Pinpoint the cell where the given text exists, returning its (x, y) midpoint coordinate. 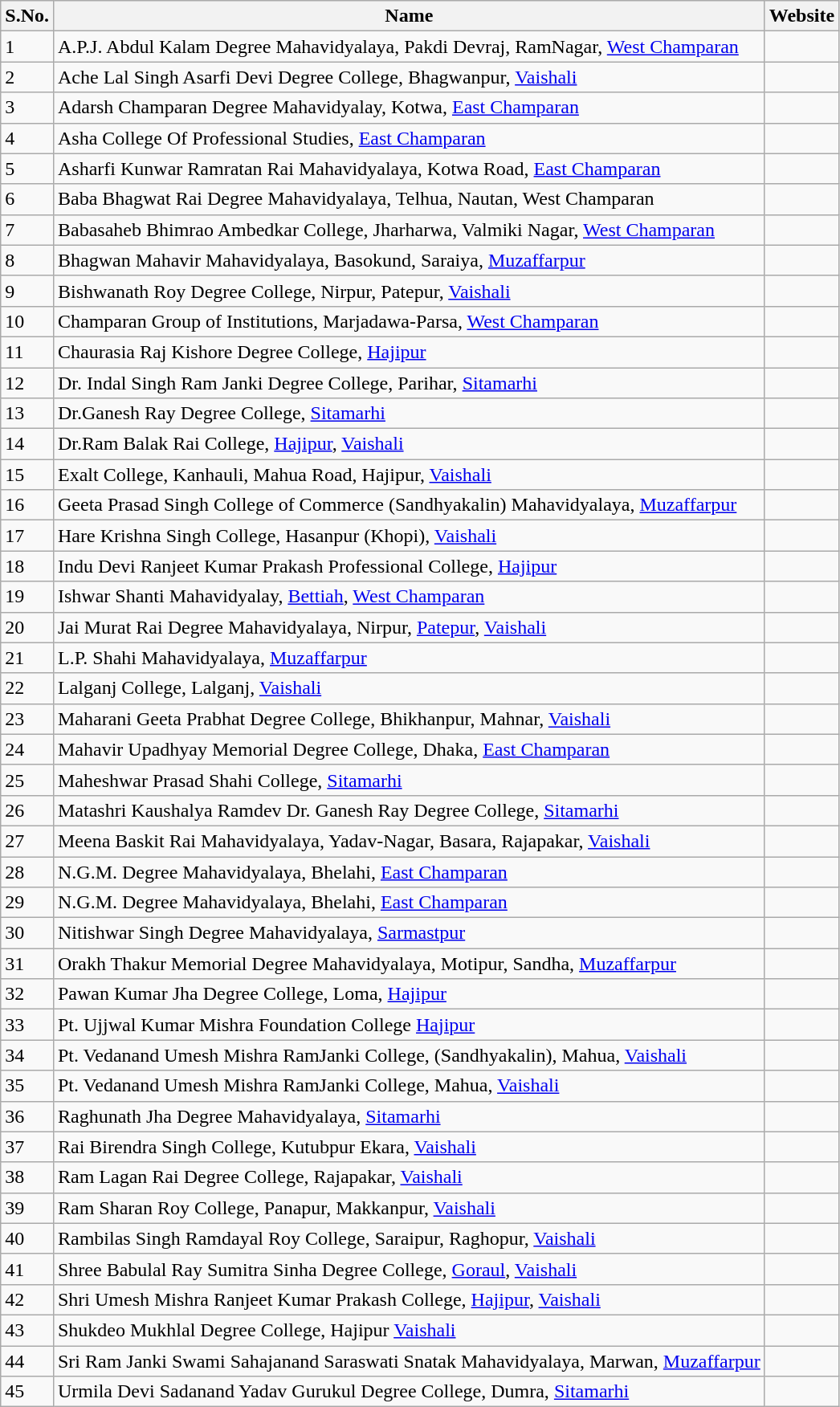
Asha College Of Professional Studies, East Champaran (409, 138)
Ram Lagan Rai Degree College, Rajapakar, Vaishali (409, 1177)
21 (27, 658)
Shri Umesh Mishra Ranjeet Kumar Prakash College, Hajipur, Vaishali (409, 1299)
Rai Birendra Singh College, Kutubpur Ekara, Vaishali (409, 1147)
Orakh Thakur Memorial Degree Mahavidyalaya, Motipur, Sandha, Muzaffarpur (409, 964)
Urmila Devi Sadanand Yadav Gurukul Degree College, Dumra, Sitamarhi (409, 1392)
11 (27, 352)
Maharani Geeta Prabhat Degree College, Bhikhanpur, Mahnar, Vaishali (409, 719)
43 (27, 1330)
10 (27, 321)
Champaran Group of Institutions, Marjadawa-Parsa, West Champaran (409, 321)
5 (27, 169)
35 (27, 1086)
38 (27, 1177)
Ishwar Shanti Mahavidyalay, Bettiah, West Champaran (409, 597)
44 (27, 1361)
1 (27, 47)
Name (409, 16)
Lalganj College, Lalganj, Vaishali (409, 688)
4 (27, 138)
28 (27, 871)
37 (27, 1147)
Raghunath Jha Degree Mahavidyalaya, Sitamarhi (409, 1116)
3 (27, 108)
Shukdeo Mukhlal Degree College, Hajipur Vaishali (409, 1330)
27 (27, 841)
2 (27, 77)
32 (27, 994)
12 (27, 383)
Bishwanath Roy Degree College, Nirpur, Patepur, Vaishali (409, 291)
Pt. Vedanand Umesh Mishra RamJanki College, Mahua, Vaishali (409, 1086)
Dr.Ganesh Ray Degree College, Sitamarhi (409, 414)
Geeta Prasad Singh College of Commerce (Sandhyakalin) Mahavidyalaya, Muzaffarpur (409, 505)
Exalt College, Kanhauli, Mahua Road, Hajipur, Vaishali (409, 475)
Maheshwar Prasad Shahi College, Sitamarhi (409, 780)
19 (27, 597)
16 (27, 505)
Bhagwan Mahavir Mahavidyalaya, Basokund, Saraiya, Muzaffarpur (409, 260)
Nitishwar Singh Degree Mahavidyalaya, Sarmastpur (409, 933)
Chaurasia Raj Kishore Degree College, Hajipur (409, 352)
22 (27, 688)
24 (27, 749)
14 (27, 444)
8 (27, 260)
Rambilas Singh Ramdayal Roy College, Saraipur, Raghopur, Vaishali (409, 1238)
Hare Krishna Singh College, Hasanpur (Khopi), Vaishali (409, 536)
18 (27, 566)
17 (27, 536)
34 (27, 1055)
Adarsh Champaran Degree Mahavidyalay, Kotwa, East Champaran (409, 108)
25 (27, 780)
31 (27, 964)
13 (27, 414)
41 (27, 1269)
Asharfi Kunwar Ramratan Rai Mahavidyalaya, Kotwa Road, East Champaran (409, 169)
30 (27, 933)
Shree Babulal Ray Sumitra Sinha Degree College, Goraul, Vaishali (409, 1269)
15 (27, 475)
20 (27, 627)
Dr.Ram Balak Rai College, Hajipur, Vaishali (409, 444)
9 (27, 291)
Babasaheb Bhimrao Ambedkar College, Jharharwa, Valmiki Nagar, West Champaran (409, 230)
S.No. (27, 16)
Sri Ram Janki Swami Sahajanand Saraswati Snatak Mahavidyalaya, Marwan, Muzaffarpur (409, 1361)
Baba Bhagwat Rai Degree Mahavidyalaya, Telhua, Nautan, West Champaran (409, 199)
42 (27, 1299)
36 (27, 1116)
33 (27, 1025)
Meena Baskit Rai Mahavidyalaya, Yadav-Nagar, Basara, Rajapakar, Vaishali (409, 841)
Jai Murat Rai Degree Mahavidyalaya, Nirpur, Patepur, Vaishali (409, 627)
Ram Sharan Roy College, Panapur, Makkanpur, Vaishali (409, 1208)
Pt. Vedanand Umesh Mishra RamJanki College, (Sandhyakalin), Mahua, Vaishali (409, 1055)
26 (27, 810)
Indu Devi Ranjeet Kumar Prakash Professional College, Hajipur (409, 566)
Website (801, 16)
45 (27, 1392)
Pt. Ujjwal Kumar Mishra Foundation College Hajipur (409, 1025)
23 (27, 719)
40 (27, 1238)
39 (27, 1208)
Matashri Kaushalya Ramdev Dr. Ganesh Ray Degree College, Sitamarhi (409, 810)
Mahavir Upadhyay Memorial Degree College, Dhaka, East Champaran (409, 749)
Pawan Kumar Jha Degree College, Loma, Hajipur (409, 994)
L.P. Shahi Mahavidyalaya, Muzaffarpur (409, 658)
29 (27, 903)
Ache Lal Singh Asarfi Devi Degree College, Bhagwanpur, Vaishali (409, 77)
Dr. Indal Singh Ram Janki Degree College, Parihar, Sitamarhi (409, 383)
7 (27, 230)
A.P.J. Abdul Kalam Degree Mahavidyalaya, Pakdi Devraj, RamNagar, West Champaran (409, 47)
6 (27, 199)
